Capture the cell that displays the provided text and extract its [x, y] central coordinate. 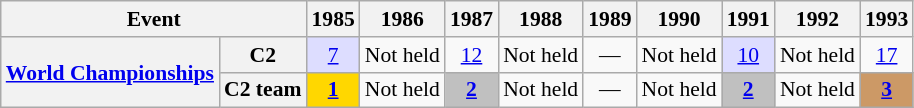
1987 [472, 19]
World Championships [110, 72]
17 [886, 55]
1990 [680, 19]
1991 [748, 19]
3 [886, 90]
1986 [402, 19]
Event [154, 19]
1985 [332, 19]
7 [332, 55]
C2 team [262, 90]
10 [748, 55]
1989 [610, 19]
1992 [818, 19]
C2 [262, 55]
1 [332, 90]
1993 [886, 19]
1988 [540, 19]
12 [472, 55]
